Return the (X, Y) coordinate for the center point of the cell that contains the specified text.  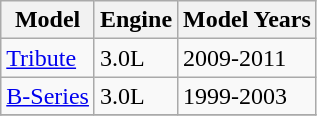
Model (48, 20)
Model Years (248, 20)
Engine (136, 20)
Tribute (48, 58)
2009-2011 (248, 58)
B-Series (48, 96)
1999-2003 (248, 96)
